Detect which cell encompasses the target text, then output its [X, Y] center coordinate. 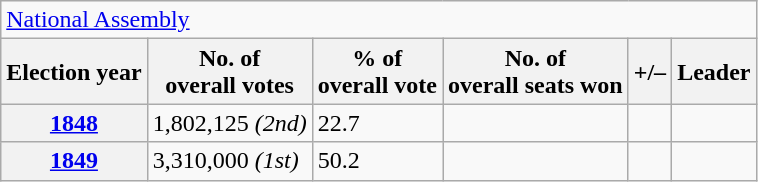
1849 [74, 161]
No. ofoverall votes [230, 72]
50.2 [377, 161]
% ofoverall vote [377, 72]
No. ofoverall seats won [536, 72]
22.7 [377, 123]
+/– [650, 72]
1,802,125 (2nd) [230, 123]
National Assembly [378, 20]
Election year [74, 72]
3,310,000 (1st) [230, 161]
Leader [714, 72]
1848 [74, 123]
